For the text-containing cell, return its midpoint in (x, y) coordinate format. 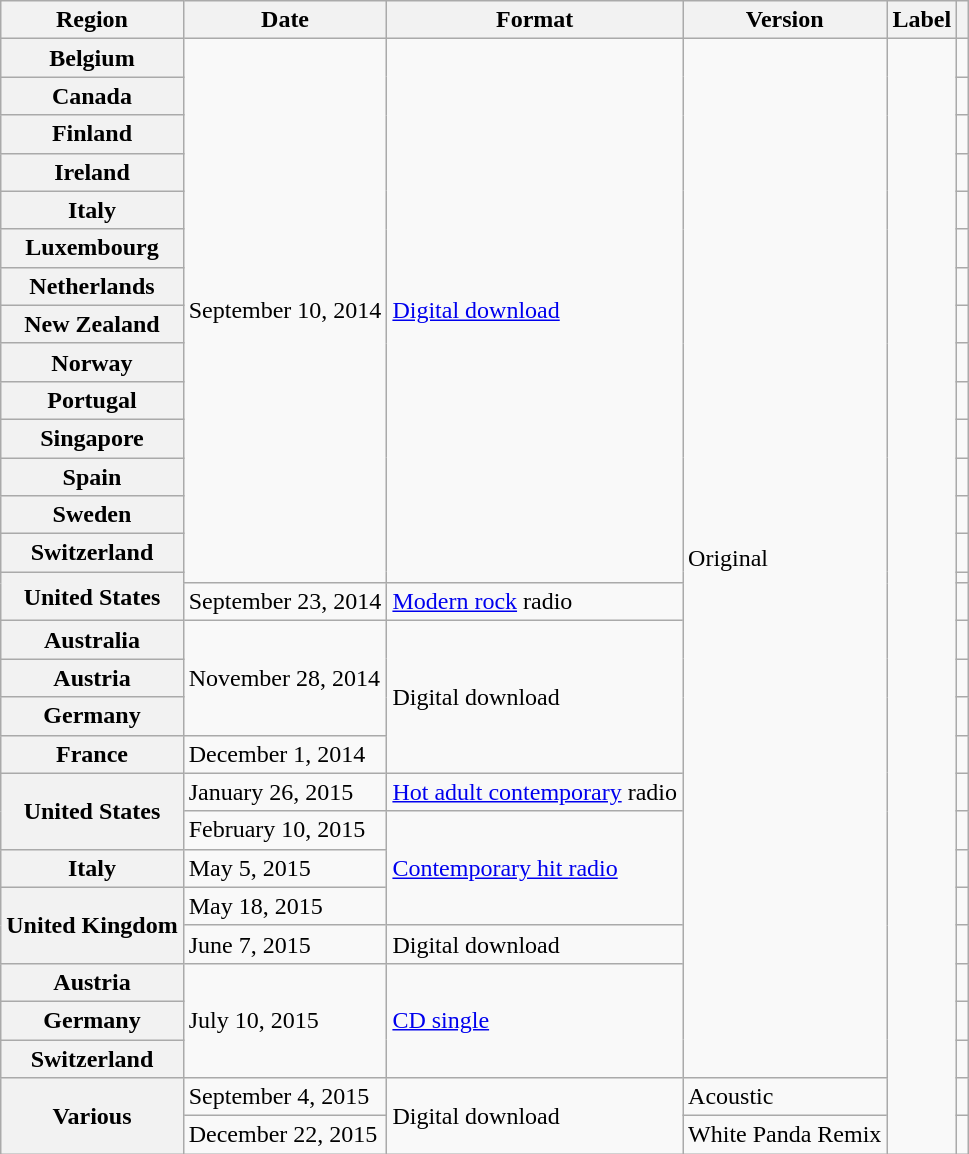
Label (922, 20)
Belgium (92, 58)
Date (285, 20)
May 18, 2015 (285, 906)
Sweden (92, 515)
Portugal (92, 400)
December 1, 2014 (285, 754)
Hot adult contemporary radio (535, 792)
Format (535, 20)
Finland (92, 134)
France (92, 754)
New Zealand (92, 324)
United Kingdom (92, 925)
Acoustic (785, 1097)
Version (785, 20)
Modern rock radio (535, 602)
Various (92, 1116)
Netherlands (92, 286)
Region (92, 20)
Norway (92, 362)
Australia (92, 640)
Canada (92, 96)
February 10, 2015 (285, 830)
Contemporary hit radio (535, 868)
CD single (535, 1020)
September 4, 2015 (285, 1097)
White Panda Remix (785, 1135)
November 28, 2014 (285, 678)
January 26, 2015 (285, 792)
July 10, 2015 (285, 1020)
December 22, 2015 (285, 1135)
Ireland (92, 172)
Original (785, 558)
Singapore (92, 438)
Spain (92, 477)
June 7, 2015 (285, 944)
Luxembourg (92, 248)
May 5, 2015 (285, 868)
September 23, 2014 (285, 602)
September 10, 2014 (285, 311)
